Scan for the cell matching the given text and deliver its (x, y) coordinate at center. 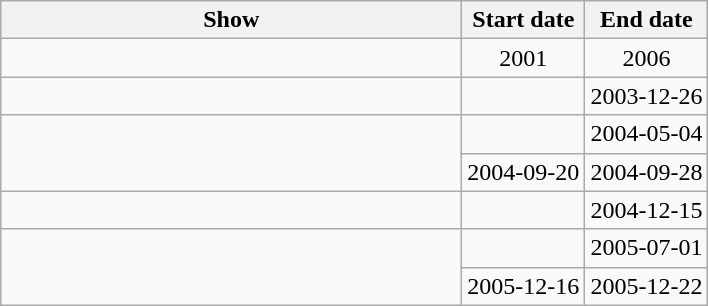
2004-12-15 (646, 210)
End date (646, 20)
2003-12-26 (646, 96)
2004-09-20 (524, 172)
2004-05-04 (646, 134)
2001 (524, 58)
Show (232, 20)
2005-12-16 (524, 286)
Start date (524, 20)
2004-09-28 (646, 172)
2006 (646, 58)
2005-07-01 (646, 248)
2005-12-22 (646, 286)
